Return [x, y] of the center of cell containing provided text 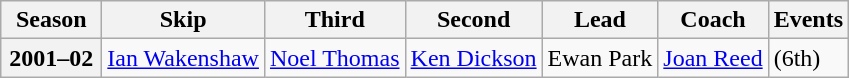
Lead [600, 20]
Ian Wakenshaw [184, 58]
Ewan Park [600, 58]
Coach [713, 20]
(6th) [808, 58]
Third [334, 20]
Noel Thomas [334, 58]
Skip [184, 20]
2001–02 [52, 58]
Season [52, 20]
Second [474, 20]
Events [808, 20]
Ken Dickson [474, 58]
Joan Reed [713, 58]
